Locate the cell with the specified text and output its (x, y) center coordinate. 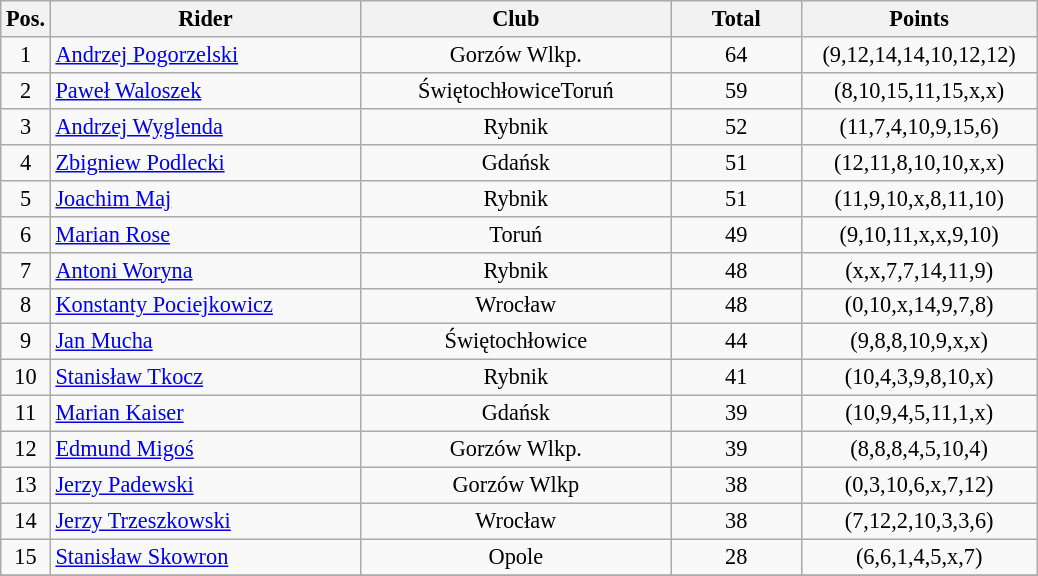
Marian Rose (205, 234)
(0,3,10,6,x,7,12) (918, 485)
Jerzy Trzeszkowski (205, 521)
Marian Kaiser (205, 414)
(6,6,1,4,5,x,7) (918, 557)
Świętochłowice (516, 342)
(0,10,x,14,9,7,8) (918, 306)
10 (26, 378)
11 (26, 414)
Club (516, 19)
4 (26, 162)
Total (736, 19)
(9,8,8,10,9,x,x) (918, 342)
Jan Mucha (205, 342)
8 (26, 306)
Stanisław Skowron (205, 557)
Points (918, 19)
15 (26, 557)
Joachim Maj (205, 198)
Rider (205, 19)
28 (736, 557)
64 (736, 55)
13 (26, 485)
Zbigniew Podlecki (205, 162)
49 (736, 234)
Konstanty Pociejkowicz (205, 306)
Paweł Waloszek (205, 90)
(12,11,8,10,10,x,x) (918, 162)
41 (736, 378)
Andrzej Wyglenda (205, 126)
(8,8,8,4,5,10,4) (918, 450)
9 (26, 342)
14 (26, 521)
ŚwiętochłowiceToruń (516, 90)
7 (26, 270)
59 (736, 90)
Gorzów Wlkp (516, 485)
Stanisław Tkocz (205, 378)
(10,9,4,5,11,1,x) (918, 414)
6 (26, 234)
Toruń (516, 234)
1 (26, 55)
(8,10,15,11,15,x,x) (918, 90)
Jerzy Padewski (205, 485)
(11,9,10,x,8,11,10) (918, 198)
(x,x,7,7,14,11,9) (918, 270)
(11,7,4,10,9,15,6) (918, 126)
44 (736, 342)
Andrzej Pogorzelski (205, 55)
Antoni Woryna (205, 270)
52 (736, 126)
3 (26, 126)
(9,12,14,14,10,12,12) (918, 55)
(7,12,2,10,3,3,6) (918, 521)
5 (26, 198)
Opole (516, 557)
Pos. (26, 19)
12 (26, 450)
(9,10,11,x,x,9,10) (918, 234)
2 (26, 90)
Edmund Migoś (205, 450)
(10,4,3,9,8,10,x) (918, 378)
